From the cell containing the given text, extract its center point as [x, y] coordinate. 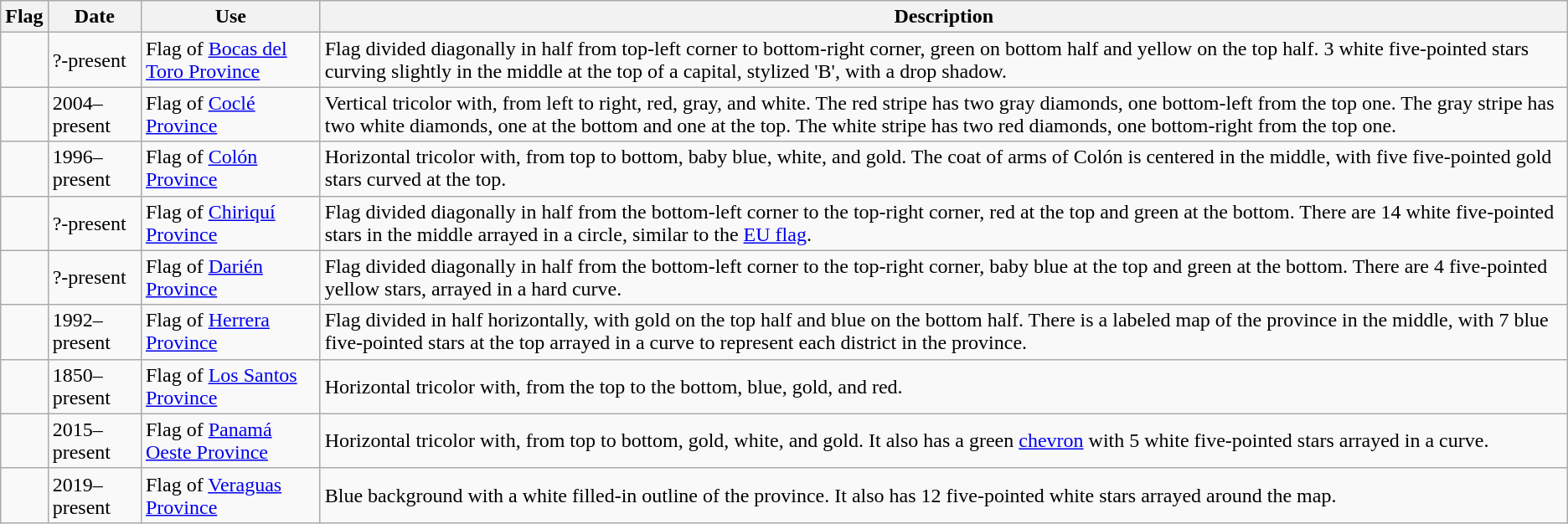
2004–present [94, 114]
1992–present [94, 331]
1850–present [94, 387]
Flag of Colón Province [230, 169]
Flag of Herrera Province [230, 331]
Flag of Coclé Province [230, 114]
Flag of Veraguas Province [230, 496]
Flag of Chiriquí Province [230, 223]
Use [230, 17]
Date [94, 17]
Flag of Darién Province [230, 278]
2019–present [94, 496]
Flag of Bocas del Toro Province [230, 60]
Horizontal tricolor with, from the top to the bottom, blue, gold, and red. [943, 387]
Blue background with a white filled-in outline of the province. It also has 12 five-pointed white stars arrayed around the map. [943, 496]
Horizontal tricolor with, from top to bottom, gold, white, and gold. It also has a green chevron with 5 white five-pointed stars arrayed in a curve. [943, 440]
Flag of Panamá Oeste Province [230, 440]
Flag of Los Santos Province [230, 387]
1996–present [94, 169]
2015–present [94, 440]
Description [943, 17]
Flag [24, 17]
